Locate the cell with the specified text and output its [x, y] center coordinate. 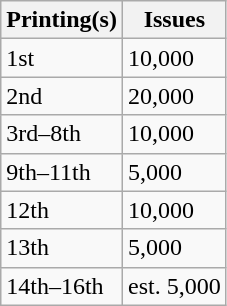
2nd [62, 96]
9th–11th [62, 172]
13th [62, 248]
est. 5,000 [174, 286]
3rd–8th [62, 134]
Issues [174, 20]
Printing(s) [62, 20]
12th [62, 210]
1st [62, 58]
20,000 [174, 96]
14th–16th [62, 286]
